Capture the cell that displays the provided text and extract its (x, y) central coordinate. 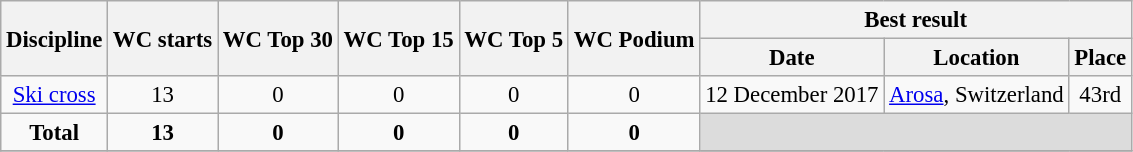
43rd (1100, 95)
WC Top 30 (278, 38)
Place (1100, 58)
Best result (916, 20)
Arosa, Switzerland (976, 95)
Total (54, 133)
Ski cross (54, 95)
WC Top 5 (514, 38)
Location (976, 58)
12 December 2017 (792, 95)
Discipline (54, 38)
Date (792, 58)
WC starts (163, 38)
WC Podium (634, 38)
WC Top 15 (398, 38)
